From the cell containing the given text, extract its center point as (x, y) coordinate. 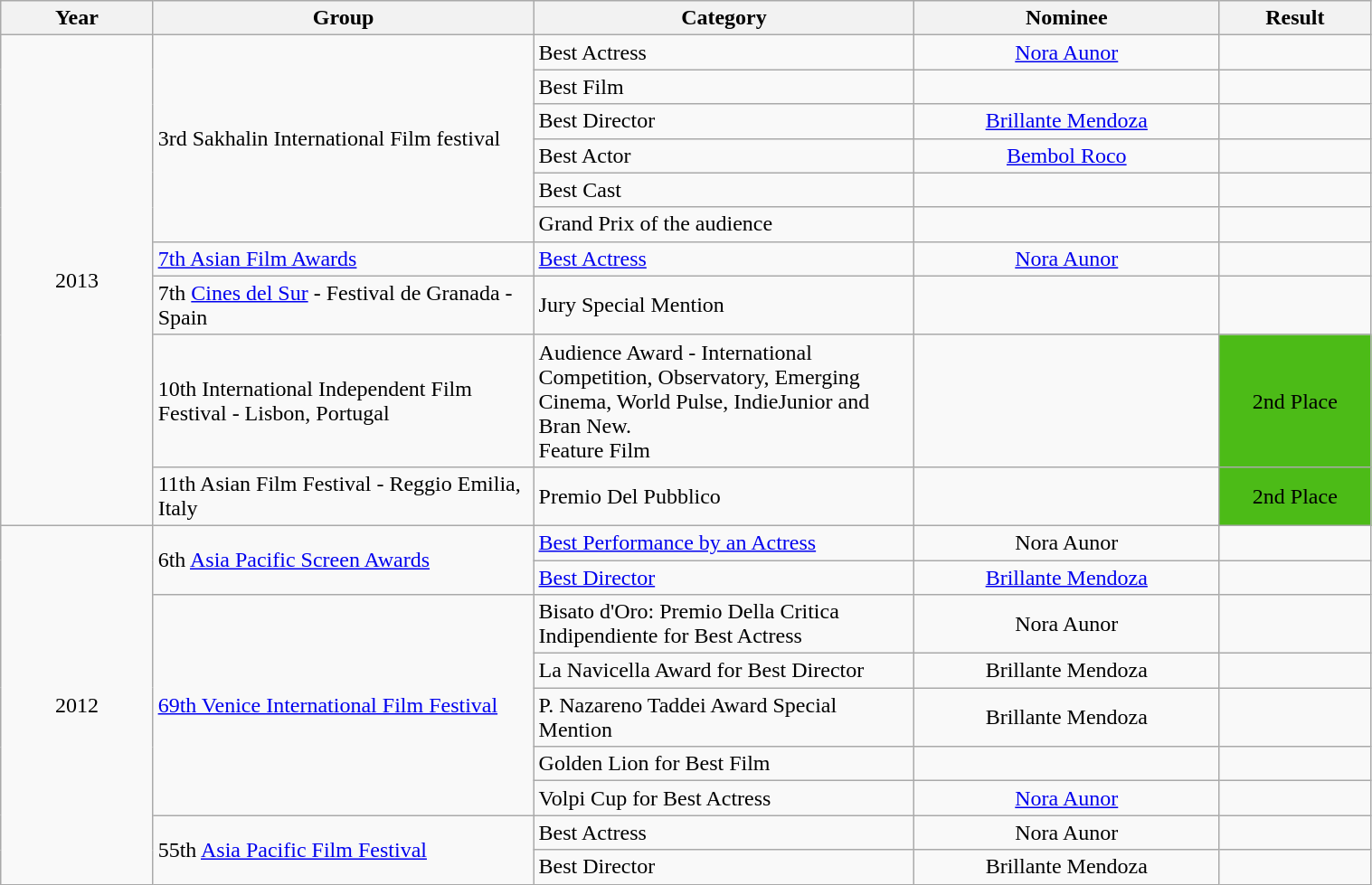
Golden Lion for Best Film (724, 764)
Jury Special Mention (724, 306)
Group (344, 18)
10th International Independent Film Festival - Lisbon, Portugal (344, 400)
3rd Sakhalin International Film festival (344, 138)
11th Asian Film Festival - Reggio Emilia, Italy (344, 495)
7th Asian Film Awards (344, 259)
Bisato d'Oro: Premio Della Critica Indipendiente for Best Actress (724, 624)
Year (77, 18)
Audience Award - International Competition, Observatory, Emerging Cinema, World Pulse, IndieJunior and Bran New.Feature Film (724, 400)
Best Performance by an Actress (724, 542)
Premio Del Pubblico (724, 495)
6th Asia Pacific Screen Awards (344, 560)
Nominee (1067, 18)
Result (1295, 18)
Bembol Roco (1067, 155)
La Navicella Award for Best Director (724, 671)
2013 (77, 280)
Best Actor (724, 155)
55th Asia Pacific Film Festival (344, 850)
Grand Prix of the audience (724, 224)
7th Cines del Sur - Festival de Granada - Spain (344, 306)
2012 (77, 705)
69th Venice International Film Festival (344, 705)
Best Cast (724, 190)
Volpi Cup for Best Actress (724, 798)
Category (724, 18)
Best Film (724, 87)
P. Nazareno Taddei Award Special Mention (724, 718)
